Extract the [X, Y] coordinate from the center of the cell holding the provided text.  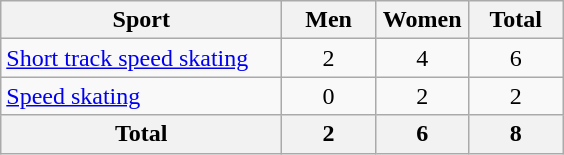
Speed skating [142, 96]
Sport [142, 20]
8 [516, 134]
Short track speed skating [142, 58]
Men [329, 20]
Women [422, 20]
0 [329, 96]
4 [422, 58]
